Search for the cell housing the specified text and yield its (X, Y) center coordinate. 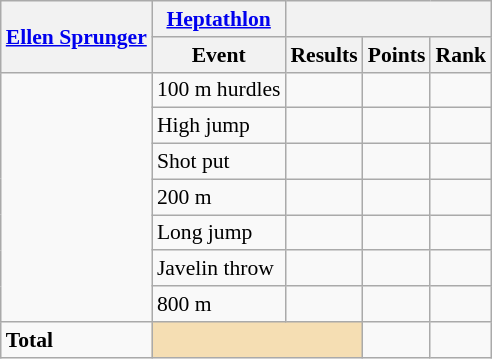
Points (397, 55)
Long jump (219, 233)
Total (76, 340)
Event (219, 55)
Shot put (219, 162)
Results (324, 55)
Ellen Sprunger (76, 36)
High jump (219, 126)
Rank (460, 55)
Javelin throw (219, 269)
Heptathlon (219, 19)
100 m hurdles (219, 90)
800 m (219, 304)
200 m (219, 197)
